Identify which cell holds the provided text, then report its (X, Y) central coordinate. 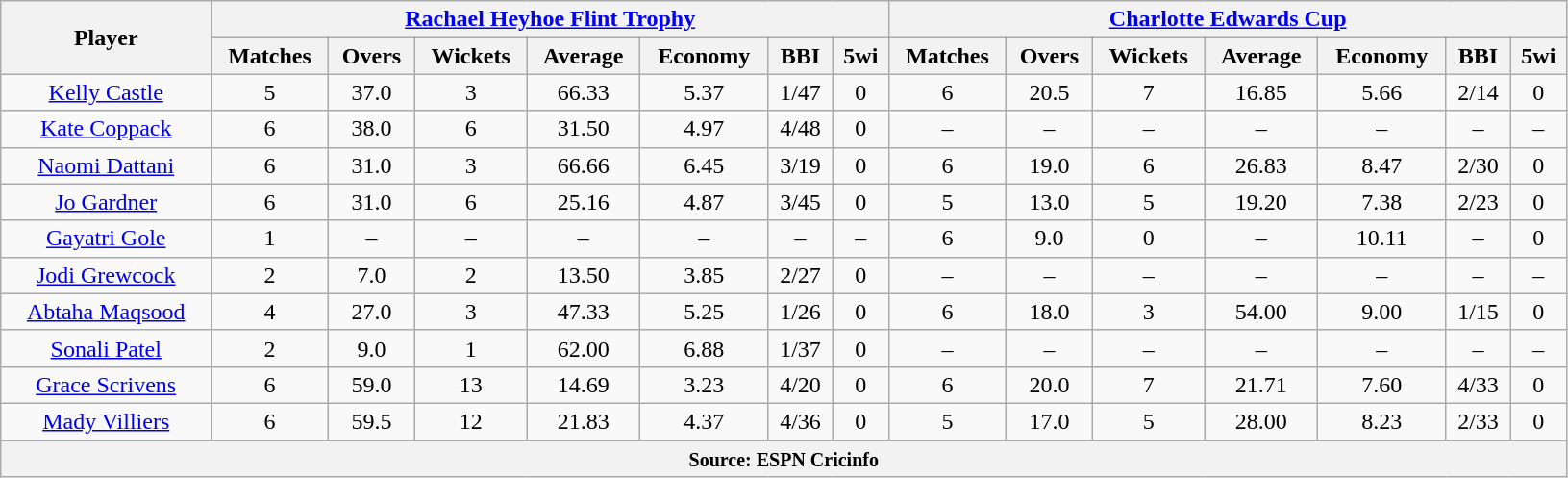
14.69 (584, 385)
6.88 (704, 348)
13.50 (584, 275)
3/45 (800, 202)
1/15 (1479, 312)
8.47 (1382, 165)
66.33 (584, 92)
26.83 (1261, 165)
Naomi Dattani (106, 165)
21.83 (584, 421)
38.0 (371, 129)
1/37 (800, 348)
2/33 (1479, 421)
1/47 (800, 92)
28.00 (1261, 421)
5.37 (704, 92)
5.66 (1382, 92)
Rachael Heyhoe Flint Trophy (550, 19)
20.5 (1049, 92)
7.0 (371, 275)
Sonali Patel (106, 348)
7.38 (1382, 202)
54.00 (1261, 312)
2/27 (800, 275)
Gayatri Gole (106, 239)
16.85 (1261, 92)
4/48 (800, 129)
13.0 (1049, 202)
4.37 (704, 421)
Abtaha Maqsood (106, 312)
Jodi Grewcock (106, 275)
Player (106, 38)
27.0 (371, 312)
31.50 (584, 129)
19.0 (1049, 165)
18.0 (1049, 312)
2/30 (1479, 165)
4/20 (800, 385)
62.00 (584, 348)
59.0 (371, 385)
3.23 (704, 385)
4/33 (1479, 385)
2/23 (1479, 202)
2/14 (1479, 92)
12 (471, 421)
3.85 (704, 275)
Mady Villiers (106, 421)
4/36 (800, 421)
66.66 (584, 165)
47.33 (584, 312)
Kelly Castle (106, 92)
Source: ESPN Cricinfo (784, 459)
10.11 (1382, 239)
13 (471, 385)
7.60 (1382, 385)
6.45 (704, 165)
4.87 (704, 202)
4 (270, 312)
59.5 (371, 421)
Jo Gardner (106, 202)
1/26 (800, 312)
21.71 (1261, 385)
5.25 (704, 312)
Charlotte Edwards Cup (1229, 19)
37.0 (371, 92)
Grace Scrivens (106, 385)
9.00 (1382, 312)
25.16 (584, 202)
20.0 (1049, 385)
Kate Coppack (106, 129)
17.0 (1049, 421)
19.20 (1261, 202)
8.23 (1382, 421)
4.97 (704, 129)
3/19 (800, 165)
